Provide the (x, y) coordinate of the cell's center where the given text is located.  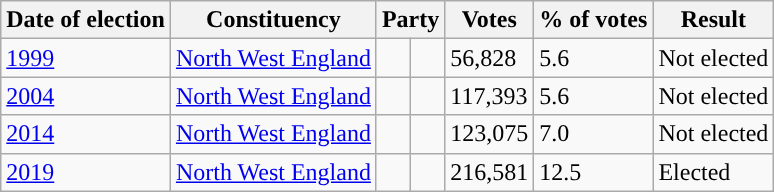
Result (714, 20)
2014 (86, 134)
56,828 (490, 58)
12.5 (594, 172)
Constituency (273, 20)
123,075 (490, 134)
1999 (86, 58)
Party (410, 20)
216,581 (490, 172)
117,393 (490, 96)
7.0 (594, 134)
Elected (714, 172)
% of votes (594, 20)
2004 (86, 96)
Date of election (86, 20)
2019 (86, 172)
Votes (490, 20)
